Determine the (x, y) coordinate at the center of the cell enclosing the given text.  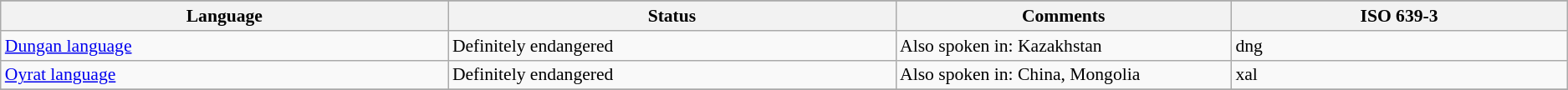
Also spoken in: China, Mongolia (1064, 75)
Also spoken in: Kazakhstan (1064, 46)
Language (224, 16)
Oyrat language (224, 75)
Dungan language (224, 46)
Status (672, 16)
dng (1398, 46)
Comments (1064, 16)
xal (1398, 75)
ISO 639-3 (1398, 16)
